Scan for the cell matching the given text and deliver its (x, y) coordinate at center. 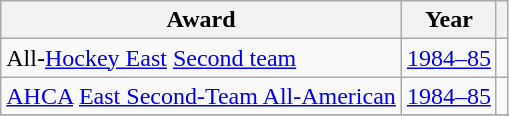
All-Hockey East Second team (202, 58)
Year (448, 20)
Award (202, 20)
AHCA East Second-Team All-American (202, 96)
